Provide the [X, Y] coordinate of the cell's center where the given text is located.  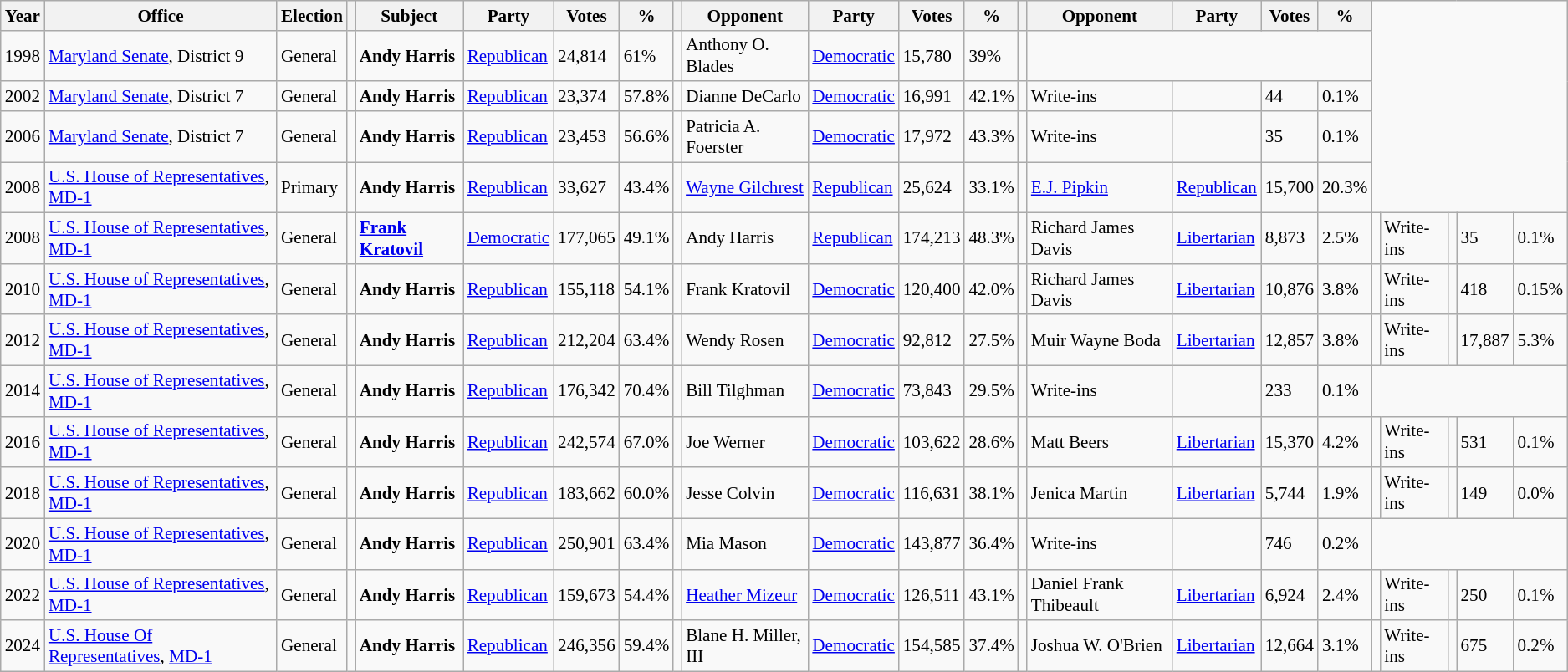
177,065 [587, 239]
61% [646, 55]
12,664 [1290, 645]
17,972 [932, 137]
92,812 [932, 339]
531 [1485, 441]
1.9% [1345, 493]
15,370 [1290, 441]
42.1% [991, 95]
Patricia A. Foerster [744, 137]
418 [1485, 289]
155,118 [587, 289]
37.4% [991, 645]
60.0% [646, 493]
250 [1485, 595]
43.3% [991, 137]
54.1% [646, 289]
28.6% [991, 441]
2020 [23, 543]
16,991 [932, 95]
23,453 [587, 137]
E.J. Pipkin [1100, 187]
Joshua W. O'Brien [1100, 645]
43.4% [646, 187]
12,857 [1290, 339]
149 [1485, 493]
Primary [312, 187]
25,624 [932, 187]
15,780 [932, 55]
183,662 [587, 493]
Blane H. Miller, III [744, 645]
24,814 [587, 55]
10,876 [1290, 289]
Office [161, 15]
2022 [23, 595]
116,631 [932, 493]
250,901 [587, 543]
Muir Wayne Boda [1100, 339]
42.0% [991, 289]
2.5% [1345, 239]
2024 [23, 645]
154,585 [932, 645]
120,400 [932, 289]
103,622 [932, 441]
Wendy Rosen [744, 339]
4.2% [1345, 441]
36.4% [991, 543]
67.0% [646, 441]
675 [1485, 645]
2014 [23, 391]
Mia Mason [744, 543]
0.0% [1540, 493]
Jenica Martin [1100, 493]
159,673 [587, 595]
38.1% [991, 493]
33,627 [587, 187]
Wayne Gilchrest [744, 187]
2010 [23, 289]
746 [1290, 543]
U.S. House Of Representatives, MD-1 [161, 645]
174,213 [932, 239]
Subject [410, 15]
1998 [23, 55]
17,887 [1485, 339]
Matt Beers [1100, 441]
242,574 [587, 441]
233 [1290, 391]
27.5% [991, 339]
6,924 [1290, 595]
Maryland Senate, District 9 [161, 55]
126,511 [932, 595]
73,843 [932, 391]
5,744 [1290, 493]
54.4% [646, 595]
Year [23, 15]
15,700 [1290, 187]
5.3% [1540, 339]
2012 [23, 339]
Jesse Colvin [744, 493]
0.15% [1540, 289]
Heather Mizeur [744, 595]
20.3% [1345, 187]
23,374 [587, 95]
Joe Werner [744, 441]
2002 [23, 95]
48.3% [991, 239]
Dianne DeCarlo [744, 95]
2016 [23, 441]
Daniel Frank Thibeault [1100, 595]
3.1% [1345, 645]
2018 [23, 493]
29.5% [991, 391]
43.1% [991, 595]
Bill Tilghman [744, 391]
33.1% [991, 187]
57.8% [646, 95]
176,342 [587, 391]
2006 [23, 137]
2.4% [1345, 595]
49.1% [646, 239]
143,877 [932, 543]
Election [312, 15]
39% [991, 55]
56.6% [646, 137]
70.4% [646, 391]
59.4% [646, 645]
212,204 [587, 339]
8,873 [1290, 239]
44 [1290, 95]
246,356 [587, 645]
Anthony O. Blades [744, 55]
